Identify which cell holds the provided text, then report its (X, Y) central coordinate. 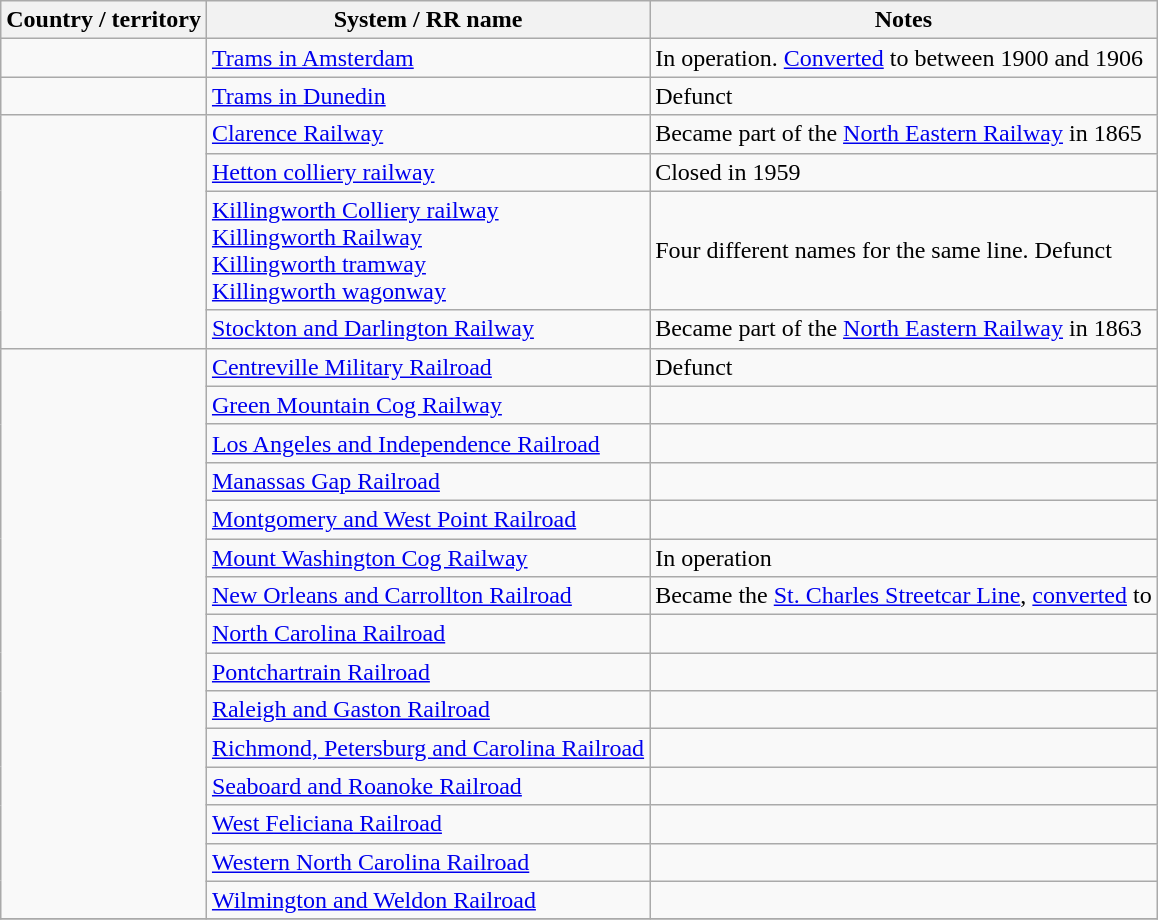
Richmond, Petersburg and Carolina Railroad (428, 748)
Country / territory (104, 20)
Hetton colliery railway (428, 172)
Montgomery and West Point Railroad (428, 519)
Western North Carolina Railroad (428, 862)
Trams in Dunedin (428, 96)
Raleigh and Gaston Railroad (428, 710)
New Orleans and Carrollton Railroad (428, 596)
Became part of the North Eastern Railway in 1863 (904, 329)
Killingworth Colliery railwayKillingworth RailwayKillingworth tramwayKillingworth wagonway (428, 250)
West Feliciana Railroad (428, 824)
Trams in Amsterdam (428, 58)
Closed in 1959 (904, 172)
Green Mountain Cog Railway (428, 405)
Clarence Railway (428, 134)
Manassas Gap Railroad (428, 481)
Wilmington and Weldon Railroad (428, 900)
Stockton and Darlington Railway (428, 329)
Centreville Military Railroad (428, 367)
North Carolina Railroad (428, 634)
System / RR name (428, 20)
Four different names for the same line. Defunct (904, 250)
Became the St. Charles Streetcar Line, converted to (904, 596)
Became part of the North Eastern Railway in 1865 (904, 134)
Mount Washington Cog Railway (428, 557)
In operation (904, 557)
Los Angeles and Independence Railroad (428, 443)
Pontchartrain Railroad (428, 672)
Seaboard and Roanoke Railroad (428, 786)
Notes (904, 20)
In operation. Converted to between 1900 and 1906 (904, 58)
